Return [x, y] of the center of cell containing provided text 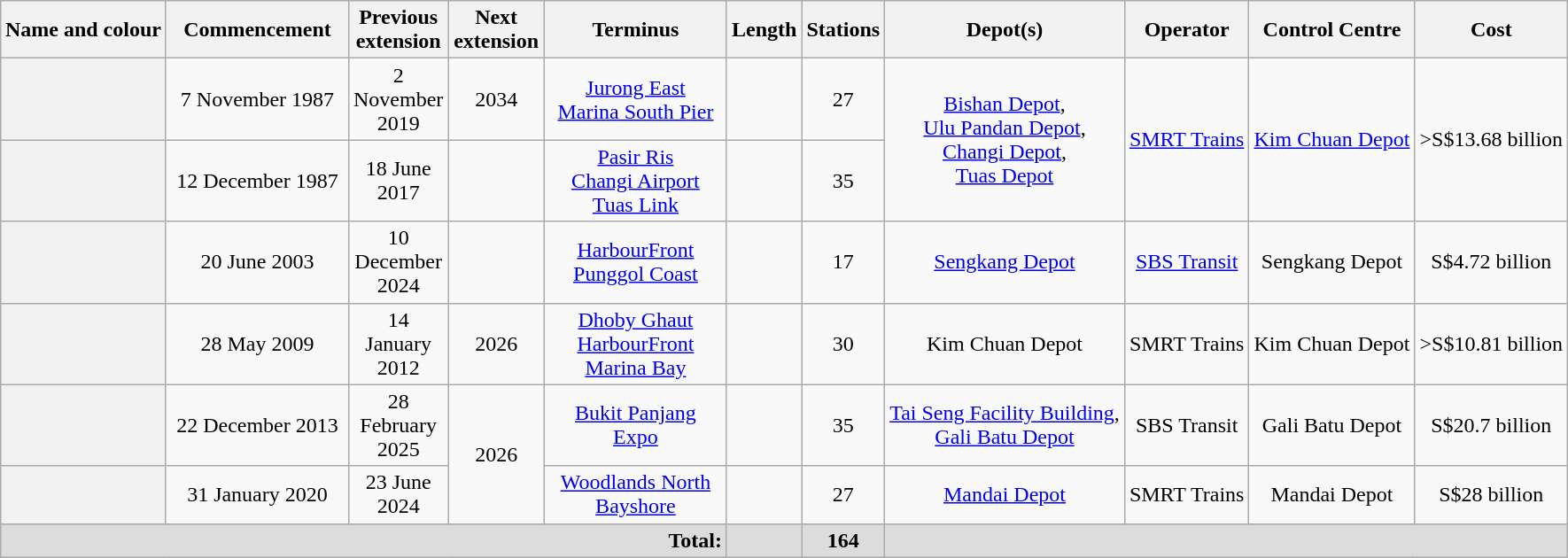
Stations [843, 30]
31 January 2020 [257, 494]
20 June 2003 [257, 262]
Name and colour [83, 30]
S$4.72 billion [1492, 262]
10 December 2024 [398, 262]
S$20.7 billion [1492, 425]
Terminus [635, 30]
Previous extension [398, 30]
Depot(s) [1005, 30]
17 [843, 262]
Jurong EastMarina South Pier [635, 99]
164 [843, 540]
7 November 1987 [257, 99]
Pasir RisChangi AirportTuas Link [635, 181]
28 February 2025 [398, 425]
Length [764, 30]
Bishan Depot,Ulu Pandan Depot,Changi Depot,Tuas Depot [1005, 140]
Control Centre [1332, 30]
S$28 billion [1492, 494]
12 December 1987 [257, 181]
>S$10.81 billion [1492, 344]
2034 [496, 99]
Cost [1492, 30]
Commencement [257, 30]
18 June 2017 [398, 181]
22 December 2013 [257, 425]
Operator [1187, 30]
28 May 2009 [257, 344]
>S$13.68 billion [1492, 140]
30 [843, 344]
Total: [363, 540]
Bukit PanjangExpo [635, 425]
HarbourFrontPunggol Coast [635, 262]
Tai Seng Facility Building,Gali Batu Depot [1005, 425]
Woodlands NorthBayshore [635, 494]
Dhoby GhautHarbourFrontMarina Bay [635, 344]
2 November 2019 [398, 99]
Gali Batu Depot [1332, 425]
14 January 2012 [398, 344]
23 June 2024 [398, 494]
Next extension [496, 30]
